From the cell containing the given text, extract its center point as [x, y] coordinate. 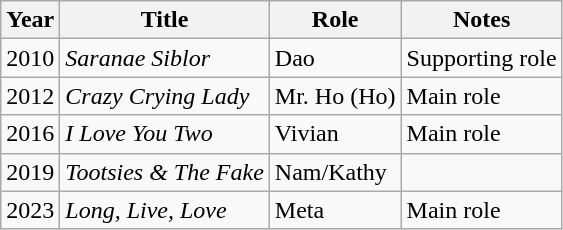
Role [335, 20]
Long, Live, Love [165, 210]
Year [30, 20]
Vivian [335, 134]
2023 [30, 210]
Nam/Kathy [335, 172]
Dao [335, 58]
I Love You Two [165, 134]
2019 [30, 172]
Mr. Ho (Ho) [335, 96]
Tootsies & The Fake [165, 172]
Crazy Crying Lady [165, 96]
Meta [335, 210]
Saranae Siblor [165, 58]
Supporting role [482, 58]
Notes [482, 20]
Title [165, 20]
2016 [30, 134]
2012 [30, 96]
2010 [30, 58]
